Output the (X, Y) coordinate of the center of the cell containing the given text.  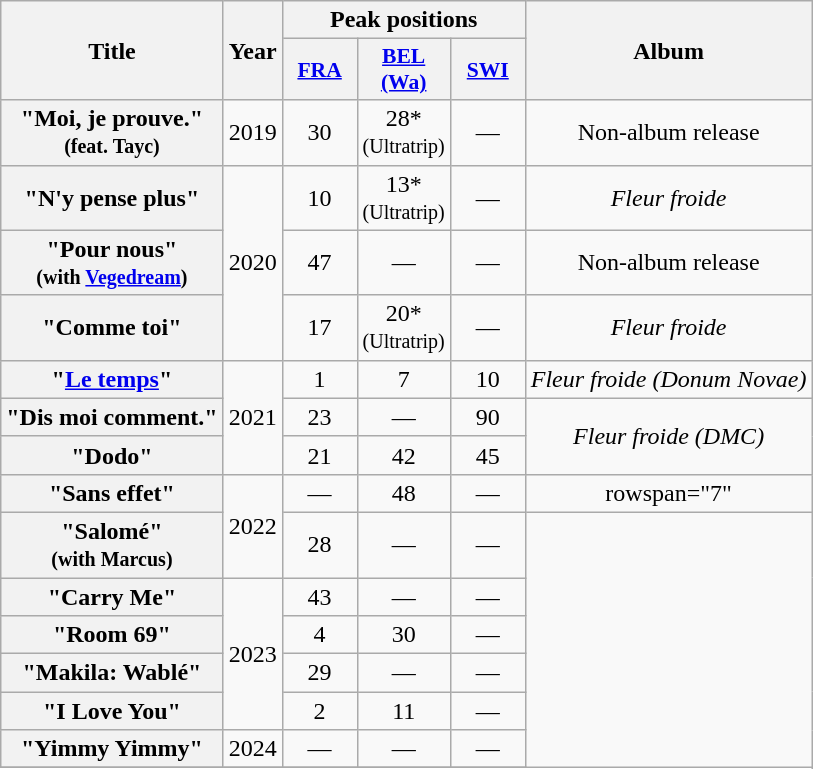
"Sans effet" (112, 493)
23 (320, 417)
Peak positions (404, 20)
Fleur froide (Donum Novae) (668, 379)
17 (320, 328)
Title (112, 50)
Album (668, 50)
"Moi, je prouve."(feat. Tayc) (112, 132)
11 (404, 711)
"Pour nous"(with Vegedream) (112, 262)
47 (320, 262)
SWI (488, 70)
"Makila: Wablé" (112, 673)
42 (404, 455)
rowspan="7" (668, 493)
FRA (320, 70)
2019 (252, 132)
2021 (252, 417)
"Room 69" (112, 635)
21 (320, 455)
2023 (252, 654)
7 (404, 379)
"Dis moi comment." (112, 417)
"Yimmy Yimmy" (112, 749)
"Dodo" (112, 455)
28 (320, 544)
"Salomé"(with Marcus) (112, 544)
20*(Ultratrip) (404, 328)
"Carry Me" (112, 597)
"Comme toi" (112, 328)
29 (320, 673)
Fleur froide (DMC) (668, 436)
2024 (252, 749)
2 (320, 711)
48 (404, 493)
2020 (252, 262)
Year (252, 50)
"I Love You" (112, 711)
28*(Ultratrip) (404, 132)
1 (320, 379)
90 (488, 417)
43 (320, 597)
13*(Ultratrip) (404, 198)
4 (320, 635)
45 (488, 455)
"Le temps" (112, 379)
2022 (252, 526)
"N'y pense plus" (112, 198)
BEL(Wa) (404, 70)
